Pinpoint the cell where the given text exists, returning its (X, Y) midpoint coordinate. 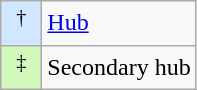
‡ (22, 68)
Secondary hub (119, 68)
Hub (119, 24)
† (22, 24)
